Extract the [x, y] coordinate from the center of the cell holding the provided text.  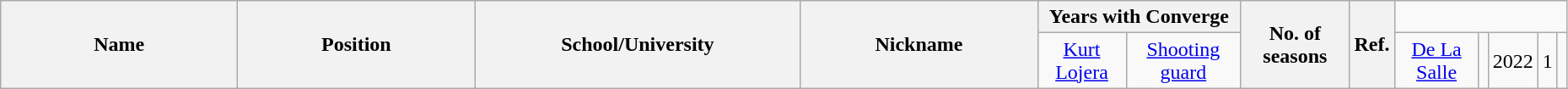
Position [356, 44]
2022 [1513, 61]
No. of seasons [1296, 44]
Nickname [919, 44]
De La Salle [1436, 61]
Shooting guard [1183, 61]
Name [120, 44]
1 [1547, 61]
Ref. [1371, 44]
School/University [638, 44]
Years with Converge [1139, 17]
Kurt Lojera [1081, 61]
